Return (x, y) of the center of cell containing provided text 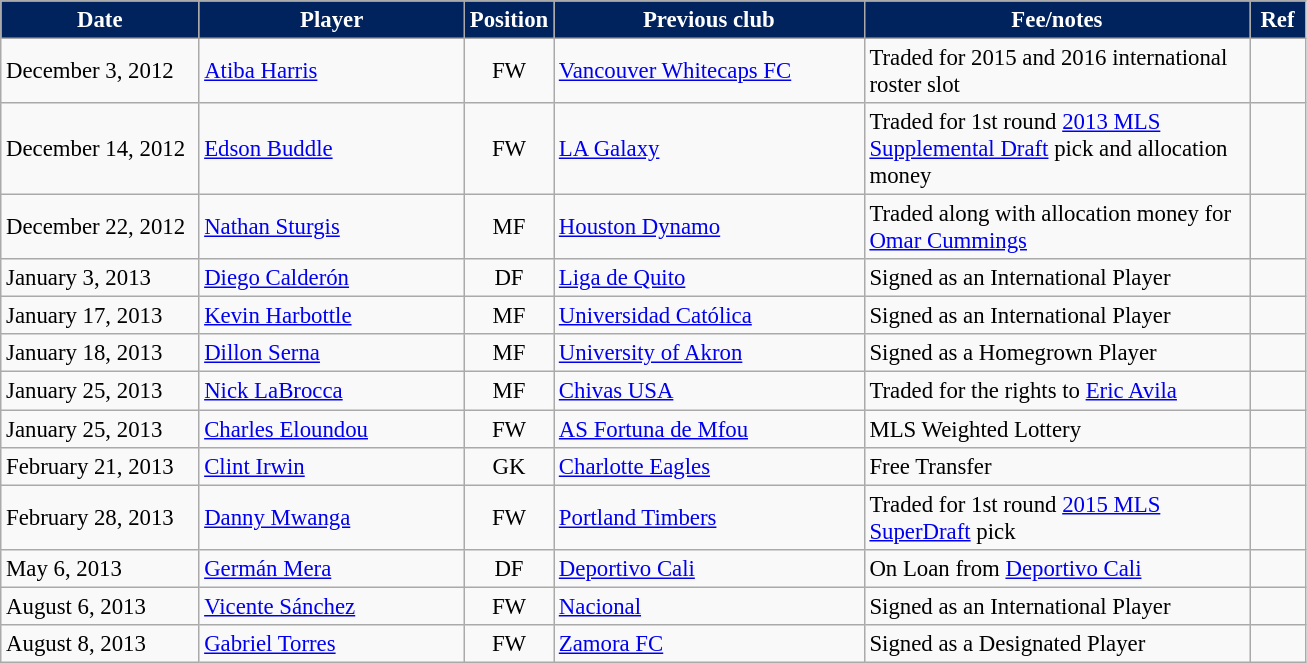
MLS Weighted Lottery (1057, 429)
Traded for 1st round 2013 MLS Supplemental Draft pick and allocation money (1057, 149)
Clint Irwin (332, 466)
December 14, 2012 (100, 149)
Traded for 1st round 2015 MLS SuperDraft pick (1057, 518)
August 8, 2013 (100, 644)
Houston Dynamo (710, 228)
Date (100, 20)
Deportivo Cali (710, 568)
Signed as a Homegrown Player (1057, 353)
Gabriel Torres (332, 644)
Dillon Serna (332, 353)
Traded for the rights to Eric Avila (1057, 391)
Diego Calderón (332, 278)
December 3, 2012 (100, 72)
Kevin Harbottle (332, 316)
LA Galaxy (710, 149)
Traded along with allocation money for Omar Cummings (1057, 228)
Universidad Católica (710, 316)
Portland Timbers (710, 518)
On Loan from Deportivo Cali (1057, 568)
Nathan Sturgis (332, 228)
Traded for 2015 and 2016 international roster slot (1057, 72)
Atiba Harris (332, 72)
January 18, 2013 (100, 353)
Previous club (710, 20)
Charlotte Eagles (710, 466)
AS Fortuna de Mfou (710, 429)
August 6, 2013 (100, 606)
Nacional (710, 606)
Edson Buddle (332, 149)
Player (332, 20)
Vicente Sánchez (332, 606)
Zamora FC (710, 644)
February 28, 2013 (100, 518)
GK (508, 466)
Signed as a Designated Player (1057, 644)
December 22, 2012 (100, 228)
May 6, 2013 (100, 568)
Nick LaBrocca (332, 391)
Liga de Quito (710, 278)
January 17, 2013 (100, 316)
Free Transfer (1057, 466)
Germán Mera (332, 568)
Charles Eloundou (332, 429)
Ref (1278, 20)
Danny Mwanga (332, 518)
Position (508, 20)
January 3, 2013 (100, 278)
University of Akron (710, 353)
Chivas USA (710, 391)
February 21, 2013 (100, 466)
Fee/notes (1057, 20)
Vancouver Whitecaps FC (710, 72)
